Extract the (X, Y) coordinate from the center of the cell holding the provided text.  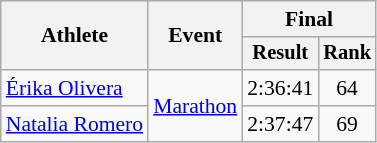
2:37:47 (280, 124)
Marathon (195, 106)
Event (195, 36)
69 (347, 124)
Rank (347, 54)
Athlete (74, 36)
Natalia Romero (74, 124)
2:36:41 (280, 88)
64 (347, 88)
Result (280, 54)
Final (309, 19)
Érika Olivera (74, 88)
